Search for the cell housing the specified text and yield its (x, y) center coordinate. 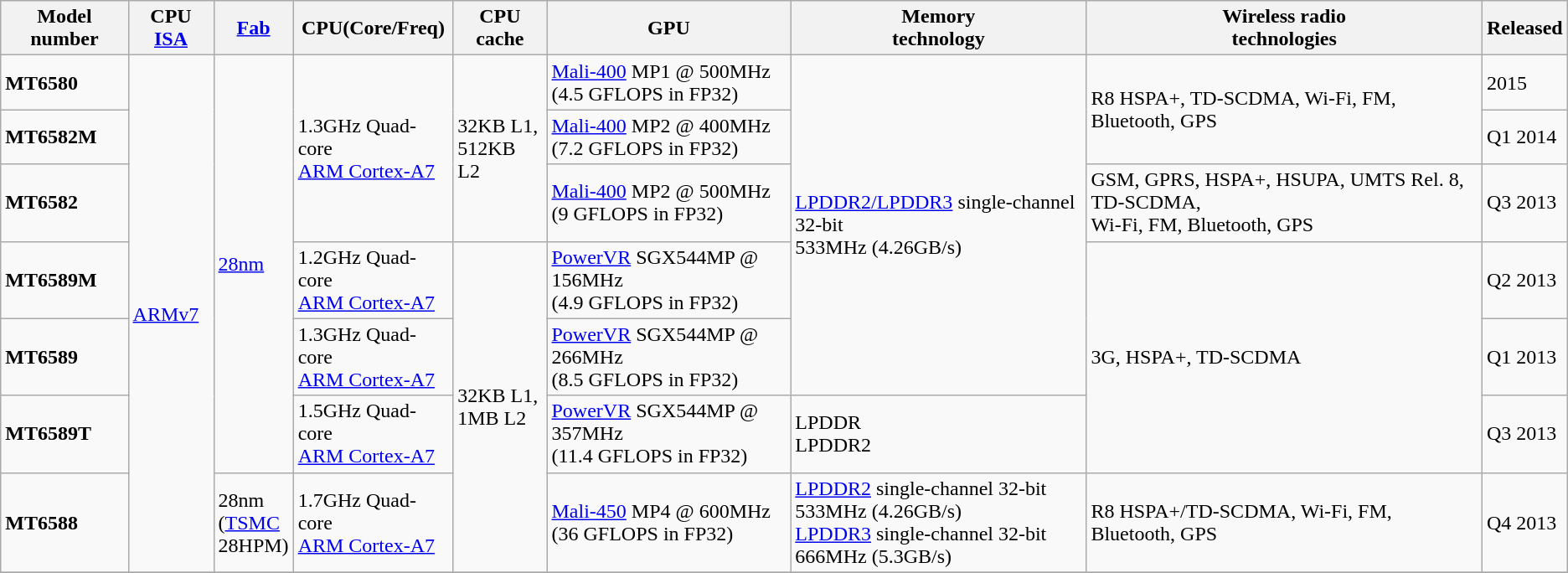
Mali-400 MP2 @ 400MHz(7.2 GFLOPS in FP32) (668, 137)
CPU cache (500, 28)
LPDDR2/LPDDR3 single-channel 32-bit533MHz (4.26GB/s) (938, 225)
Q4 2013 (1524, 523)
28nm (TSMC 28HPM) (253, 523)
Wireless radio technologies (1285, 28)
1.5GHz Quad-core ARM Cortex-A7 (374, 434)
ARMv7 (171, 313)
Memory technology (938, 28)
Mali-450 MP4 @ 600MHz(36 GFLOPS in FP32) (668, 523)
32KB L1, 512KB L2 (500, 148)
MT6588 (64, 523)
PowerVR SGX544MP @ 156MHz(4.9 GFLOPS in FP32) (668, 280)
1.7GHz Quad-core ARM Cortex-A7 (374, 523)
Mali-400 MP1 @ 500MHz(4.5 GFLOPS in FP32) (668, 82)
Model number (64, 28)
PowerVR SGX544MP @ 357MHz(11.4 GFLOPS in FP32) (668, 434)
Mali-400 MP2 @ 500MHz(9 GFLOPS in FP32) (668, 203)
CPU ISA (171, 28)
MT6589T (64, 434)
CPU(Core/Freq) (374, 28)
PowerVR SGX544MP @ 266MHz(8.5 GFLOPS in FP32) (668, 357)
Q2 2013 (1524, 280)
MT6582 (64, 203)
32KB L1, 1MB L2 (500, 407)
MT6582M (64, 137)
LPDDR2 single-channel 32-bit533MHz (4.26GB/s)LPDDR3 single-channel 32-bit666MHz (5.3GB/s) (938, 523)
R8 HSPA+/TD-SCDMA, Wi-Fi, FM, Bluetooth, GPS (1285, 523)
GPU (668, 28)
R8 HSPA+, TD-SCDMA, Wi-Fi, FM, Bluetooth, GPS (1285, 110)
2015 (1524, 82)
MT6589 (64, 357)
MT6580 (64, 82)
LPDDRLPDDR2 (938, 434)
MT6589M (64, 280)
Fab (253, 28)
Q1 2013 (1524, 357)
28nm (253, 264)
1.2GHz Quad-core ARM Cortex-A7 (374, 280)
3G, HSPA+, TD-SCDMA (1285, 357)
GSM, GPRS, HSPA+, HSUPA, UMTS Rel. 8, TD-SCDMA, Wi-Fi, FM, Bluetooth, GPS (1285, 203)
Q1 2014 (1524, 137)
Released (1524, 28)
